Identify which cell holds the provided text, then report its [x, y] central coordinate. 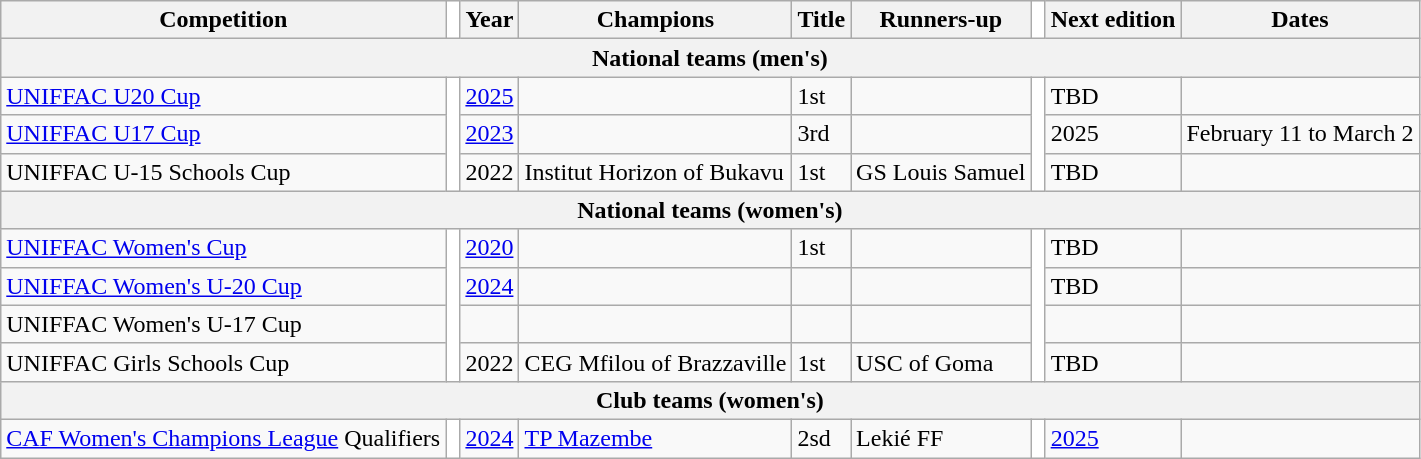
Competition [224, 20]
UNIFFAC Women's Cup [224, 248]
2020 [490, 248]
Champions [656, 20]
2023 [490, 134]
GS Louis Samuel [941, 172]
UNIFFAC Girls Schools Cup [224, 362]
2sd [822, 438]
UNIFFAC U20 Cup [224, 96]
UNIFFAC Women's U-17 Cup [224, 324]
National teams (women's) [710, 210]
Runners-up [941, 20]
National teams (men's) [710, 58]
Institut Horizon of Bukavu [656, 172]
February 11 to March 2 [1300, 134]
Club teams (women's) [710, 400]
Next edition [1113, 20]
UNIFFAC U-15 Schools Cup [224, 172]
CAF Women's Champions League Qualifiers [224, 438]
USC of Goma [941, 362]
UNIFFAC U17 Cup [224, 134]
Year [490, 20]
CEG Mfilou of Brazzaville [656, 362]
Title [822, 20]
UNIFFAC Women's U-20 Cup [224, 286]
3rd [822, 134]
TP Mazembe [656, 438]
Lekié FF [941, 438]
Dates [1300, 20]
